Output the (x, y) coordinate of the center of the cell containing the given text.  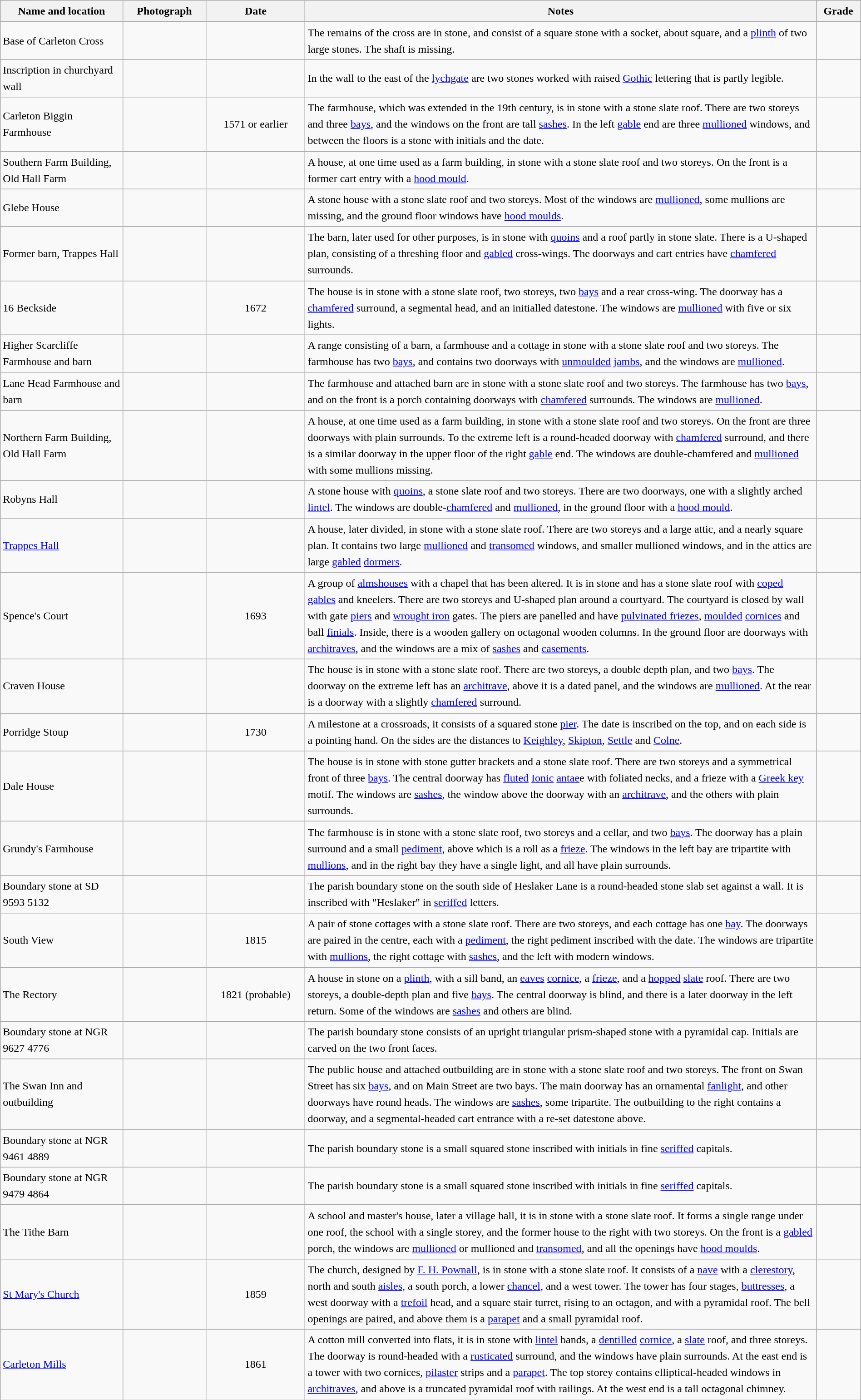
Porridge Stoup (62, 732)
Trappes Hall (62, 546)
Spence's Court (62, 616)
The Swan Inn and outbuilding (62, 1094)
1859 (256, 1294)
Grade (838, 11)
1815 (256, 940)
The Tithe Barn (62, 1232)
Date (256, 11)
St Mary's Church (62, 1294)
Boundary stone at NGR 9627 4776 (62, 1040)
Boundary stone at NGR 9461 4889 (62, 1148)
Notes (560, 11)
1672 (256, 308)
Former barn, Trappes Hall (62, 253)
Boundary stone at SD 9593 5132 (62, 895)
In the wall to the east of the lychgate are two stones worked with raised Gothic lettering that is partly legible. (560, 78)
Boundary stone at NGR 9479 4864 (62, 1186)
Dale House (62, 787)
Carleton Biggin Farmhouse (62, 124)
1861 (256, 1364)
Grundy's Farmhouse (62, 848)
Higher Scarcliffe Farmhouse and barn (62, 353)
South View (62, 940)
Base of Carleton Cross (62, 41)
Glebe House (62, 208)
16 Beckside (62, 308)
Carleton Mills (62, 1364)
Photograph (164, 11)
1693 (256, 616)
1730 (256, 732)
Lane Head Farmhouse and barn (62, 391)
Inscription in churchyard wall (62, 78)
Name and location (62, 11)
The parish boundary stone consists of an upright triangular prism-shaped stone with a pyramidal cap. Initials are carved on the two front faces. (560, 1040)
1571 or earlier (256, 124)
The Rectory (62, 994)
Craven House (62, 687)
1821 (probable) (256, 994)
Northern Farm Building,Old Hall Farm (62, 445)
Southern Farm Building,Old Hall Farm (62, 170)
Robyns Hall (62, 500)
